Provide the [x, y] coordinate of the cell's center where the given text is located.  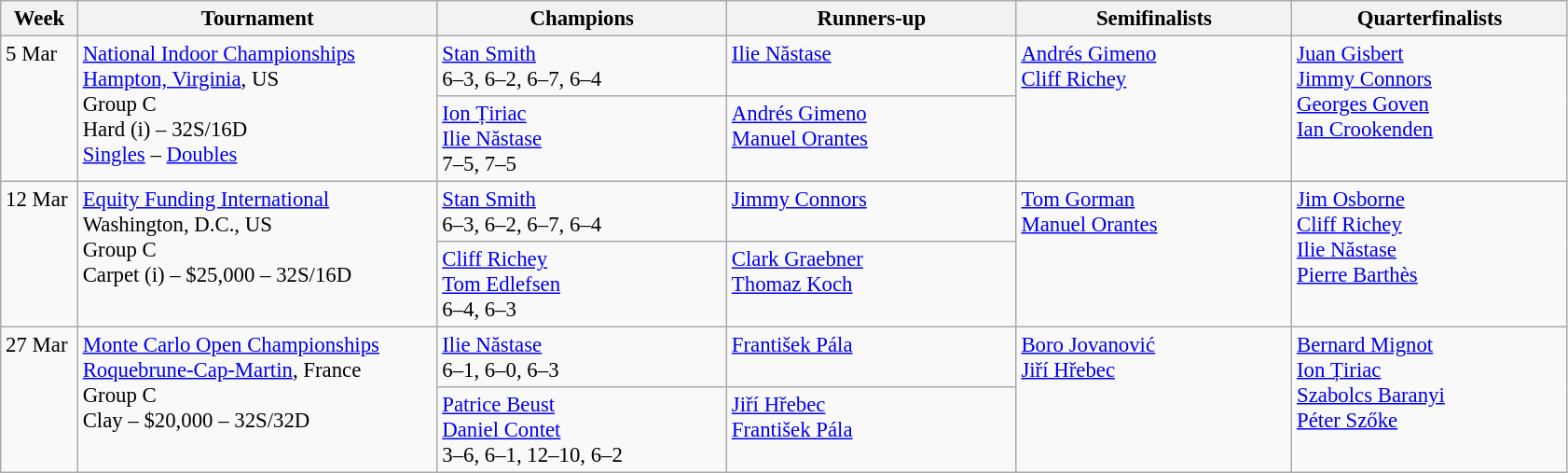
National Indoor ChampionshipsHampton, Virginia, US Group C Hard (i) – 32S/16D Singles – Doubles [257, 109]
Equity Funding InternationalWashington, D.C., US Group C Carpet (i) – $25,000 – 32S/16D [257, 255]
Monte Carlo Open Championships Roquebrune-Cap-Martin, France Group C Clay – $20,000 – 32S/32D [257, 400]
František Pála [873, 358]
Quarterfinalists [1430, 19]
Boro Jovanović Jiří Hřebec [1154, 400]
Jim Osborne Cliff Richey Ilie Năstase Pierre Barthès [1430, 255]
Clark Graebner Thomaz Koch [873, 285]
Ilie Năstase 6–1, 6–0, 6–3 [582, 358]
Ion Țiriac Ilie Năstase 7–5, 7–5 [582, 139]
Ilie Năstase [873, 67]
Andrés Gimeno Manuel Orantes [873, 139]
Semifinalists [1154, 19]
Champions [582, 19]
Runners-up [873, 19]
27 Mar [39, 400]
Week [39, 19]
Jimmy Connors [873, 213]
Cliff Richey Tom Edlefsen 6–4, 6–3 [582, 285]
Tom Gorman Manuel Orantes [1154, 255]
Tournament [257, 19]
12 Mar [39, 255]
5 Mar [39, 109]
Juan Gisbert Jimmy Connors Georges Goven Ian Crookenden [1430, 109]
Bernard Mignot Ion Țiriac Szabolcs Baranyi Péter Szőke [1430, 400]
Andrés Gimeno Cliff Richey [1154, 109]
